Output the [X, Y] coordinate of the center of the cell containing the given text.  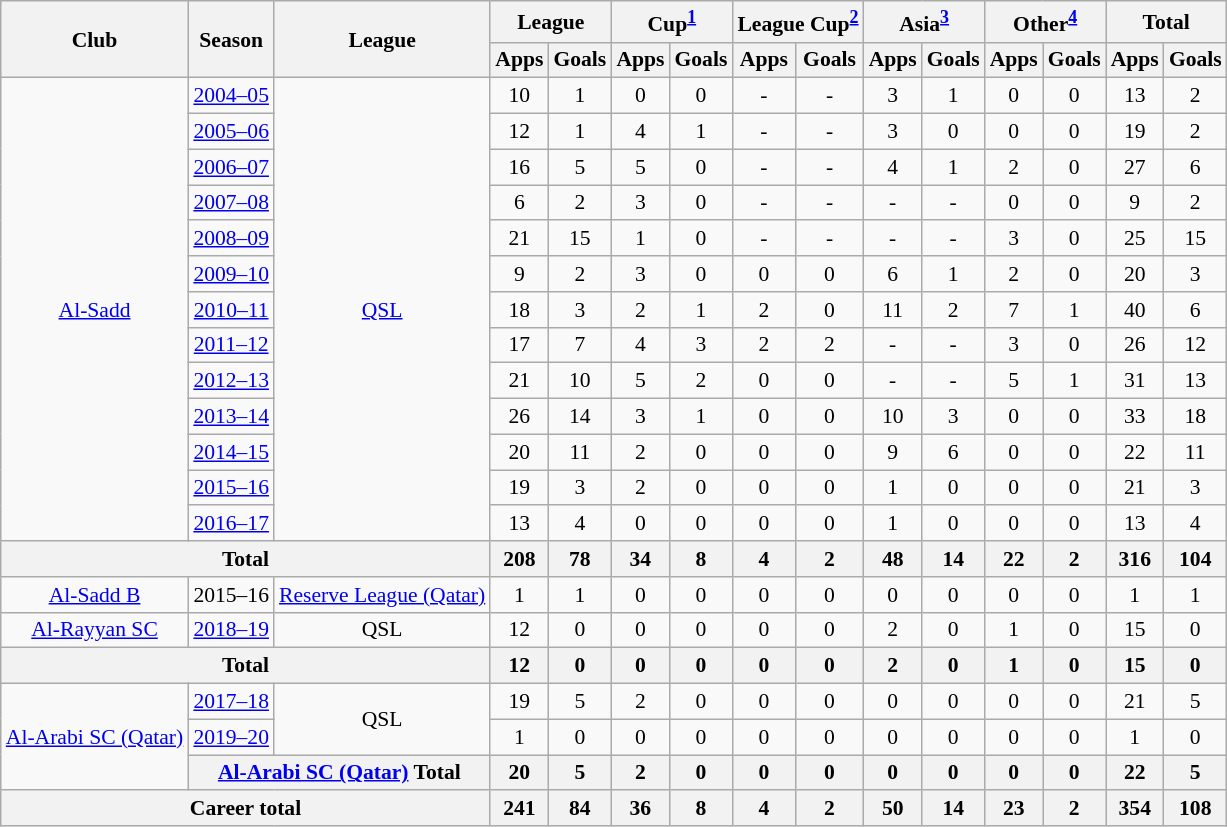
2004–05 [231, 96]
Al-Rayyan SC [95, 630]
Reserve League (Qatar) [382, 595]
2006–07 [231, 167]
36 [640, 809]
27 [1135, 167]
17 [519, 345]
Season [231, 40]
Other4 [1046, 22]
34 [640, 559]
Al-Sadd B [95, 595]
2005–06 [231, 132]
2011–12 [231, 345]
316 [1135, 559]
2008–09 [231, 239]
78 [580, 559]
31 [1135, 381]
208 [519, 559]
Cup1 [672, 22]
84 [580, 809]
104 [1196, 559]
Club [95, 40]
50 [893, 809]
48 [893, 559]
2014–15 [231, 452]
Al-Arabi SC (Qatar) [95, 738]
Al-Arabi SC (Qatar) Total [339, 773]
23 [1014, 809]
2012–13 [231, 381]
League Cup2 [798, 22]
2007–08 [231, 203]
Career total [246, 809]
2017–18 [231, 702]
2013–14 [231, 417]
33 [1135, 417]
241 [519, 809]
2016–17 [231, 524]
354 [1135, 809]
2018–19 [231, 630]
25 [1135, 239]
Asia3 [924, 22]
40 [1135, 310]
16 [519, 167]
2009–10 [231, 274]
2019–20 [231, 737]
108 [1196, 809]
2010–11 [231, 310]
Al-Sadd [95, 310]
